Capture the cell that displays the provided text and extract its [x, y] central coordinate. 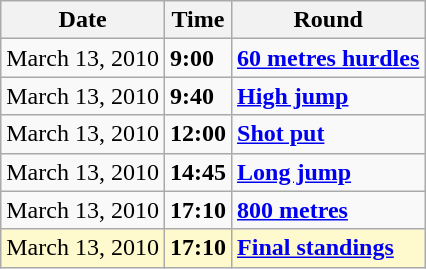
High jump [328, 96]
60 metres hurdles [328, 58]
12:00 [198, 134]
14:45 [198, 172]
9:40 [198, 96]
Final standings [328, 248]
9:00 [198, 58]
Time [198, 20]
Long jump [328, 172]
Shot put [328, 134]
800 metres [328, 210]
Round [328, 20]
Date [83, 20]
